Pinpoint the cell where the given text exists, returning its [X, Y] midpoint coordinate. 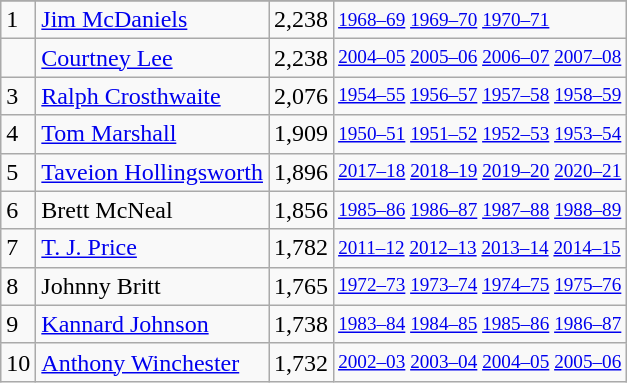
2017–18 2018–19 2019–20 2020–21 [480, 172]
2002–03 2003–04 2004–05 2005–06 [480, 362]
1,765 [300, 286]
7 [18, 248]
Tom Marshall [152, 134]
1968–69 1969–70 1970–71 [480, 20]
2011–12 2012–13 2013–14 2014–15 [480, 248]
1985–86 1986–87 1987–88 1988–89 [480, 210]
Kannard Johnson [152, 324]
2,076 [300, 96]
1 [18, 20]
1,856 [300, 210]
5 [18, 172]
Ralph Crosthwaite [152, 96]
1,782 [300, 248]
Johnny Britt [152, 286]
10 [18, 362]
1,732 [300, 362]
9 [18, 324]
Courtney Lee [152, 58]
Jim McDaniels [152, 20]
1,738 [300, 324]
2004–05 2005–06 2006–07 2007–08 [480, 58]
T. J. Price [152, 248]
Taveion Hollingsworth [152, 172]
1950–51 1951–52 1952–53 1953–54 [480, 134]
4 [18, 134]
1954–55 1956–57 1957–58 1958–59 [480, 96]
1,909 [300, 134]
Anthony Winchester [152, 362]
3 [18, 96]
8 [18, 286]
6 [18, 210]
1972–73 1973–74 1974–75 1975–76 [480, 286]
1983–84 1984–85 1985–86 1986–87 [480, 324]
Brett McNeal [152, 210]
1,896 [300, 172]
